Return the (X, Y) coordinate for the center point of the cell that contains the specified text.  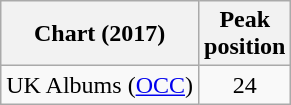
UK Albums (OCC) (100, 85)
24 (245, 85)
Chart (2017) (100, 34)
Peakposition (245, 34)
